Detect which cell encompasses the target text, then output its (x, y) center coordinate. 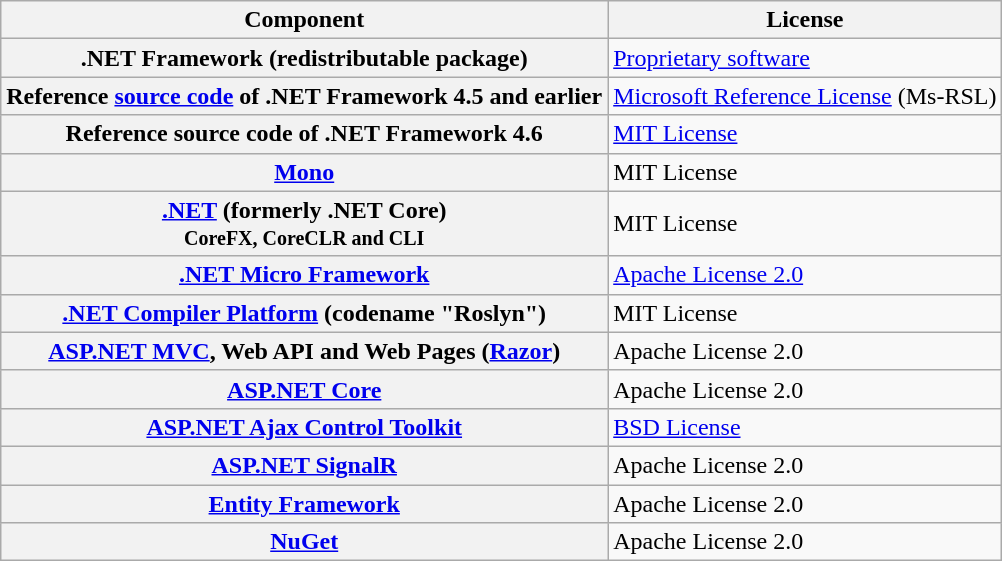
.NET (formerly .NET Core)CoreFX, CoreCLR and CLI (304, 224)
ASP.NET SignalR (304, 465)
Mono (304, 172)
License (805, 20)
Reference source code of .NET Framework 4.6 (304, 134)
ASP.NET MVC, Web API and Web Pages (Razor) (304, 351)
.NET Micro Framework (304, 275)
NuGet (304, 542)
Component (304, 20)
Entity Framework (304, 503)
ASP.NET Core (304, 389)
Microsoft Reference License (Ms-RSL) (805, 96)
Proprietary software (805, 58)
.NET Compiler Platform (codename "Roslyn") (304, 313)
Reference source code of .NET Framework 4.5 and earlier (304, 96)
.NET Framework (redistributable package) (304, 58)
ASP.NET Ajax Control Toolkit (304, 427)
BSD License (805, 427)
